Capture the cell that displays the provided text and extract its [X, Y] central coordinate. 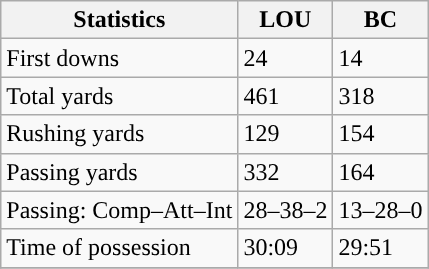
154 [380, 134]
30:09 [286, 248]
LOU [286, 20]
164 [380, 172]
Passing yards [120, 172]
Total yards [120, 96]
Passing: Comp–Att–Int [120, 210]
BC [380, 20]
318 [380, 96]
Time of possession [120, 248]
Rushing yards [120, 134]
29:51 [380, 248]
First downs [120, 58]
28–38–2 [286, 210]
14 [380, 58]
Statistics [120, 20]
332 [286, 172]
461 [286, 96]
13–28–0 [380, 210]
129 [286, 134]
24 [286, 58]
